Return the (x, y) coordinate for the center point of the cell that contains the specified text.  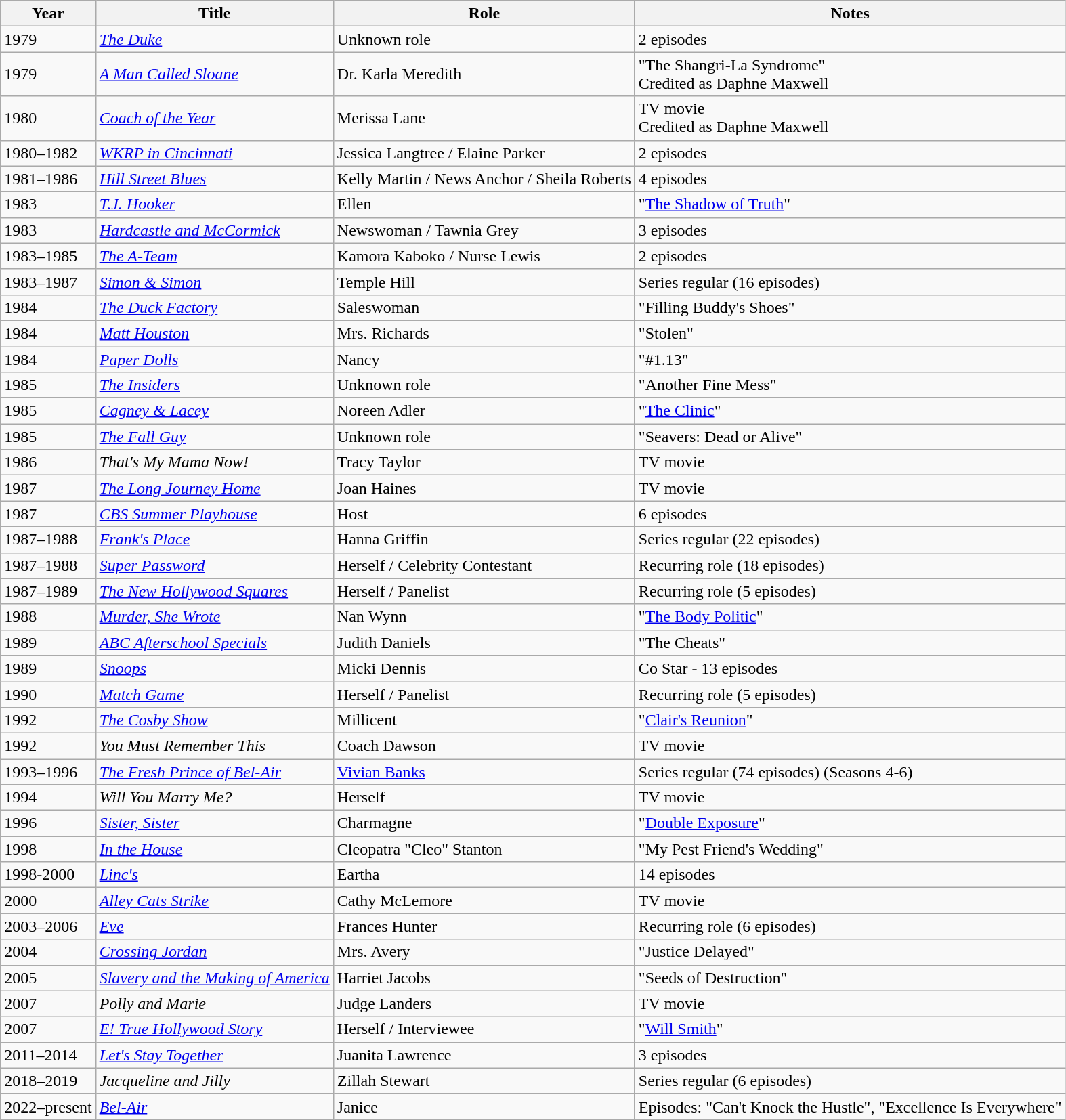
E! True Hollywood Story (214, 1029)
Hanna Griffin (484, 540)
14 episodes (850, 875)
2003–2006 (48, 926)
Let's Stay Together (214, 1055)
1987–1989 (48, 591)
Matt Houston (214, 333)
"The Cheats" (850, 643)
Bel-Air (214, 1106)
Coach of the Year (214, 118)
Joan Haines (484, 488)
Series regular (74 episodes) (Seasons 4-6) (850, 771)
Series regular (22 episodes) (850, 540)
"Justice Delayed" (850, 952)
The A-Team (214, 256)
"#1.13" (850, 360)
Cleopatra "Cleo" Stanton (484, 849)
Paper Dolls (214, 360)
Merissa Lane (484, 118)
Janice (484, 1106)
4 episodes (850, 179)
Charmagne (484, 823)
1980 (48, 118)
Alley Cats Strike (214, 901)
A Man Called Sloane (214, 74)
"Another Fine Mess" (850, 385)
Millicent (484, 720)
2018–2019 (48, 1081)
"The Shangri-La Syndrome"Credited as Daphne Maxwell (850, 74)
"Seavers: Dead or Alive" (850, 437)
"Filling Buddy's Shoes" (850, 307)
"The Clinic" (850, 411)
1996 (48, 823)
The Fall Guy (214, 437)
Role (484, 14)
ABC Afterschool Specials (214, 643)
Zillah Stewart (484, 1081)
Newswoman / Tawnia Grey (484, 230)
1983–1985 (48, 256)
Juanita Lawrence (484, 1055)
Judith Daniels (484, 643)
Jessica Langtree / Elaine Parker (484, 153)
Match Game (214, 694)
2005 (48, 978)
Title (214, 14)
1983–1987 (48, 282)
1986 (48, 462)
Hill Street Blues (214, 179)
That's My Mama Now! (214, 462)
Recurring role (6 episodes) (850, 926)
Year (48, 14)
Host (484, 514)
Cathy McLemore (484, 901)
You Must Remember This (214, 746)
1994 (48, 798)
Coach Dawson (484, 746)
Tracy Taylor (484, 462)
Sister, Sister (214, 823)
Saleswoman (484, 307)
Frances Hunter (484, 926)
The Fresh Prince of Bel-Air (214, 771)
The New Hollywood Squares (214, 591)
"The Shadow of Truth" (850, 204)
1981–1986 (48, 179)
Co Star - 13 episodes (850, 668)
Eartha (484, 875)
1988 (48, 617)
Kelly Martin / News Anchor / Sheila Roberts (484, 179)
Polly and Marie (214, 1004)
Will You Marry Me? (214, 798)
"The Body Politic" (850, 617)
Kamora Kaboko / Nurse Lewis (484, 256)
2022–present (48, 1106)
Cagney & Lacey (214, 411)
Series regular (6 episodes) (850, 1081)
Mrs. Richards (484, 333)
Hardcastle and McCormick (214, 230)
Vivian Banks (484, 771)
Harriet Jacobs (484, 978)
"Stolen" (850, 333)
"Clair's Reunion" (850, 720)
Jacqueline and Jilly (214, 1081)
2004 (48, 952)
Snoops (214, 668)
T.J. Hooker (214, 204)
The Duke (214, 39)
In the House (214, 849)
TV movieCredited as Daphne Maxwell (850, 118)
The Duck Factory (214, 307)
1998 (48, 849)
Slavery and the Making of America (214, 978)
Nan Wynn (484, 617)
Recurring role (18 episodes) (850, 565)
Simon & Simon (214, 282)
Noreen Adler (484, 411)
"My Pest Friend's Wedding" (850, 849)
Frank's Place (214, 540)
"Seeds of Destruction" (850, 978)
CBS Summer Playhouse (214, 514)
The Cosby Show (214, 720)
Judge Landers (484, 1004)
Linc's (214, 875)
Herself / Interviewee (484, 1029)
"Will Smith" (850, 1029)
1993–1996 (48, 771)
Eve (214, 926)
"Double Exposure" (850, 823)
Series regular (16 episodes) (850, 282)
Herself (484, 798)
Nancy (484, 360)
1998-2000 (48, 875)
6 episodes (850, 514)
1980–1982 (48, 153)
Notes (850, 14)
2000 (48, 901)
Crossing Jordan (214, 952)
The Insiders (214, 385)
Temple Hill (484, 282)
WKRP in Cincinnati (214, 153)
Episodes: "Can't Knock the Hustle", "Excellence Is Everywhere" (850, 1106)
2011–2014 (48, 1055)
The Long Journey Home (214, 488)
Murder, She Wrote (214, 617)
1990 (48, 694)
Ellen (484, 204)
Super Password (214, 565)
Dr. Karla Meredith (484, 74)
Mrs. Avery (484, 952)
Herself / Celebrity Contestant (484, 565)
Micki Dennis (484, 668)
